Find where the given text appears and provide that cell's center as (X, Y) coordinate. 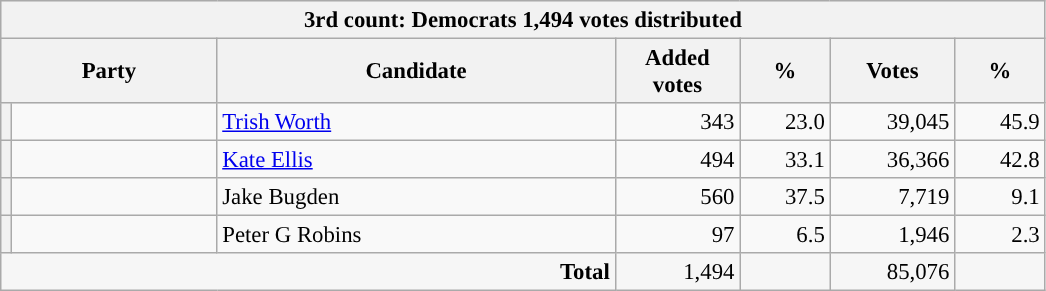
Trish Worth (416, 122)
9.1 (1000, 197)
39,045 (892, 122)
37.5 (785, 197)
Kate Ellis (416, 160)
23.0 (785, 122)
97 (678, 235)
Party (109, 72)
Jake Bugden (416, 197)
560 (678, 197)
42.8 (1000, 160)
45.9 (1000, 122)
Added votes (678, 72)
7,719 (892, 197)
2.3 (1000, 235)
Votes (892, 72)
Peter G Robins (416, 235)
36,366 (892, 160)
494 (678, 160)
6.5 (785, 235)
Candidate (416, 72)
1,946 (892, 235)
3rd count: Democrats 1,494 votes distributed (523, 20)
343 (678, 122)
33.1 (785, 160)
